Scan for the cell matching the given text and deliver its (x, y) coordinate at center. 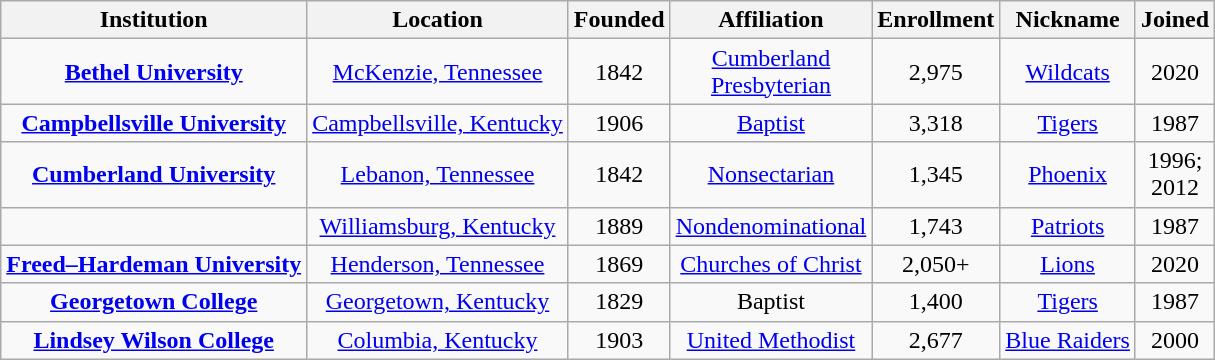
Churches of Christ (771, 264)
Affiliation (771, 20)
1,345 (936, 174)
Cumberland University (154, 174)
1,400 (936, 302)
1996;2012 (1174, 174)
1829 (619, 302)
Georgetown, Kentucky (438, 302)
Freed–Hardeman University (154, 264)
Joined (1174, 20)
Lions (1068, 264)
3,318 (936, 123)
Nonsectarian (771, 174)
2,975 (936, 72)
Patriots (1068, 226)
2000 (1174, 340)
CumberlandPresbyterian (771, 72)
Bethel University (154, 72)
Location (438, 20)
Phoenix (1068, 174)
Williamsburg, Kentucky (438, 226)
2,677 (936, 340)
Nickname (1068, 20)
Georgetown College (154, 302)
McKenzie, Tennessee (438, 72)
Wildcats (1068, 72)
Henderson, Tennessee (438, 264)
1903 (619, 340)
Lebanon, Tennessee (438, 174)
1906 (619, 123)
2,050+ (936, 264)
Nondenominational (771, 226)
Enrollment (936, 20)
Lindsey Wilson College (154, 340)
1889 (619, 226)
Founded (619, 20)
1,743 (936, 226)
United Methodist (771, 340)
Columbia, Kentucky (438, 340)
Campbellsville, Kentucky (438, 123)
Blue Raiders (1068, 340)
1869 (619, 264)
Institution (154, 20)
Campbellsville University (154, 123)
